Return the (x, y) coordinate for the center point of the cell that contains the specified text.  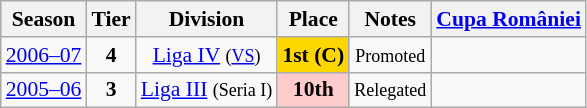
Promoted (390, 55)
Place (313, 19)
Relegated (390, 90)
Tier (110, 19)
Cupa României (508, 19)
Liga IV (VS) (207, 55)
10th (313, 90)
4 (110, 55)
Notes (390, 19)
1st (C) (313, 55)
3 (110, 90)
2006–07 (44, 55)
Season (44, 19)
Liga III (Seria I) (207, 90)
Division (207, 19)
2005–06 (44, 90)
